Find where the given text appears and provide that cell's center as (X, Y) coordinate. 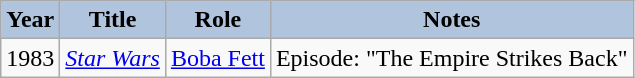
Star Wars (113, 58)
Boba Fett (218, 58)
Episode: "The Empire Strikes Back" (452, 58)
Title (113, 20)
1983 (30, 58)
Role (218, 20)
Notes (452, 20)
Year (30, 20)
